Locate the cell with the specified text and output its (x, y) center coordinate. 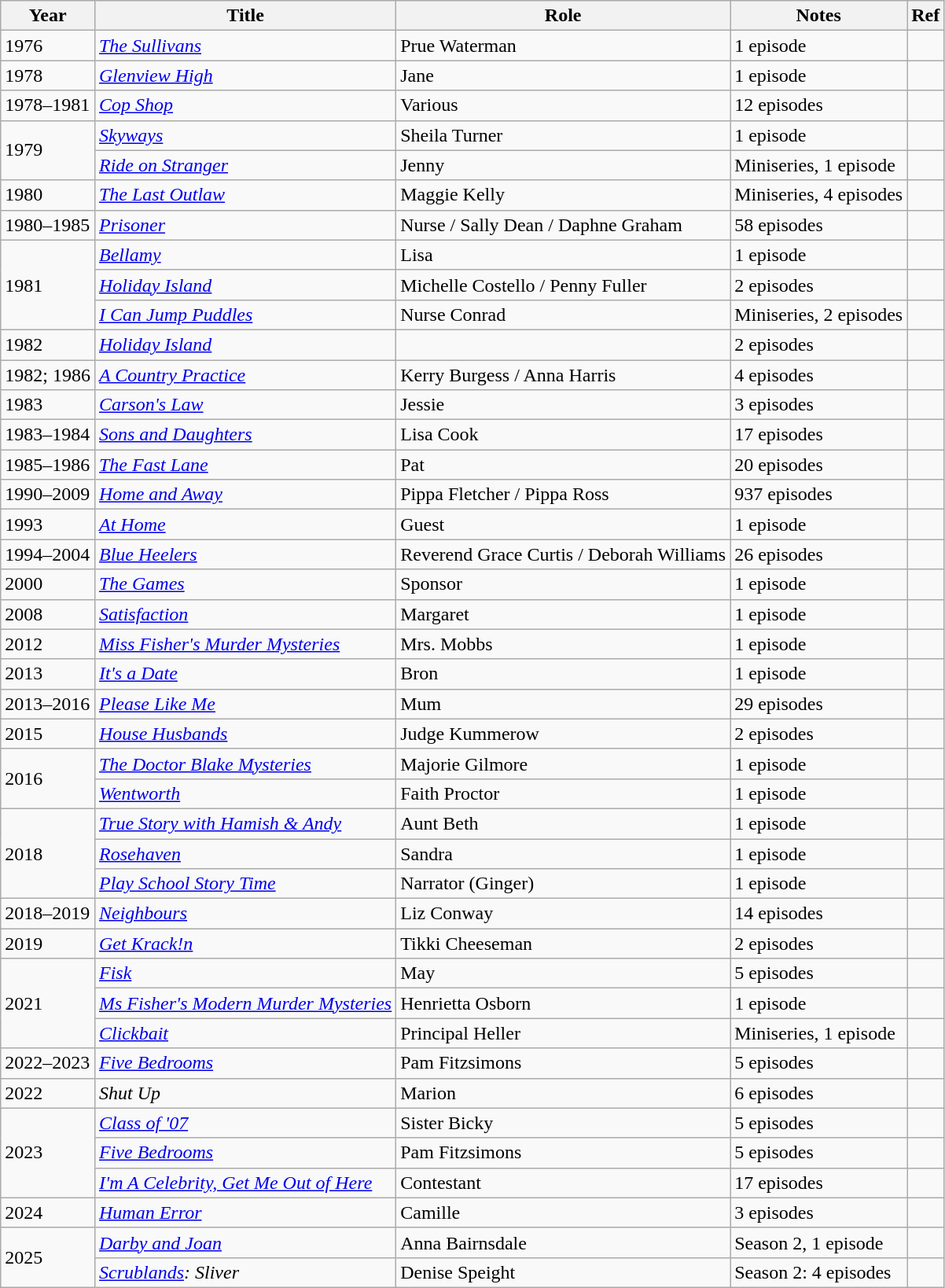
Class of '07 (245, 1123)
Narrator (Ginger) (563, 884)
Tikki Cheeseman (563, 944)
Carson's Law (245, 405)
2013 (48, 674)
Maggie Kelly (563, 195)
2024 (48, 1213)
Bron (563, 674)
Mum (563, 704)
Principal Heller (563, 1033)
1980 (48, 195)
Satisfaction (245, 614)
Mrs. Mobbs (563, 644)
Year (48, 16)
1976 (48, 46)
The Games (245, 584)
Jane (563, 75)
Margaret (563, 614)
At Home (245, 524)
1983–1984 (48, 435)
Anna Bairnsdale (563, 1242)
True Story with Hamish & Andy (245, 823)
The Sullivans (245, 46)
2016 (48, 778)
2015 (48, 734)
29 episodes (819, 704)
Contestant (563, 1183)
12 episodes (819, 105)
4 episodes (819, 375)
Season 2, 1 episode (819, 1242)
May (563, 973)
Jessie (563, 405)
1993 (48, 524)
1985–1986 (48, 465)
Please Like Me (245, 704)
2023 (48, 1153)
1982; 1986 (48, 375)
Various (563, 105)
Kerry Burgess / Anna Harris (563, 375)
937 episodes (819, 495)
Liz Conway (563, 914)
Prisoner (245, 225)
Blue Heelers (245, 554)
2012 (48, 644)
Neighbours (245, 914)
Fisk (245, 973)
Lisa (563, 255)
Miniseries, 2 episodes (819, 315)
Faith Proctor (563, 793)
20 episodes (819, 465)
Darby and Joan (245, 1242)
Jenny (563, 165)
Sister Bicky (563, 1123)
1994–2004 (48, 554)
I Can Jump Puddles (245, 315)
1990–2009 (48, 495)
Henrietta Osborn (563, 1003)
2022–2023 (48, 1063)
Miniseries, 4 episodes (819, 195)
Ref (926, 16)
14 episodes (819, 914)
The Fast Lane (245, 465)
Judge Kummerow (563, 734)
Role (563, 16)
Play School Story Time (245, 884)
Scrublands: Sliver (245, 1272)
Shut Up (245, 1093)
6 episodes (819, 1093)
Sandra (563, 853)
1983 (48, 405)
2019 (48, 944)
Nurse Conrad (563, 315)
26 episodes (819, 554)
Guest (563, 524)
Majorie Gilmore (563, 764)
Nurse / Sally Dean / Daphne Graham (563, 225)
Human Error (245, 1213)
The Doctor Blake Mysteries (245, 764)
Season 2: 4 episodes (819, 1272)
Rosehaven (245, 853)
A Country Practice (245, 375)
2021 (48, 1003)
Notes (819, 16)
58 episodes (819, 225)
Get Krack!n (245, 944)
1981 (48, 285)
Denise Speight (563, 1272)
Marion (563, 1093)
1982 (48, 344)
Michelle Costello / Penny Fuller (563, 285)
2008 (48, 614)
1978 (48, 75)
Glenview High (245, 75)
Bellamy (245, 255)
2013–2016 (48, 704)
Title (245, 16)
House Husbands (245, 734)
Reverend Grace Curtis / Deborah Williams (563, 554)
Sponsor (563, 584)
1980–1985 (48, 225)
1979 (48, 150)
Clickbait (245, 1033)
Home and Away (245, 495)
Aunt Beth (563, 823)
Sons and Daughters (245, 435)
2018 (48, 853)
Ride on Stranger (245, 165)
It's a Date (245, 674)
Sheila Turner (563, 135)
2000 (48, 584)
2025 (48, 1257)
Pat (563, 465)
Wentworth (245, 793)
Miss Fisher's Murder Mysteries (245, 644)
Pippa Fletcher / Pippa Ross (563, 495)
The Last Outlaw (245, 195)
Cop Shop (245, 105)
2018–2019 (48, 914)
1978–1981 (48, 105)
Lisa Cook (563, 435)
Skyways (245, 135)
Camille (563, 1213)
Ms Fisher's Modern Murder Mysteries (245, 1003)
I'm A Celebrity, Get Me Out of Here (245, 1183)
Prue Waterman (563, 46)
2022 (48, 1093)
